Provide the (x, y) coordinate of the cell's center where the given text is located.  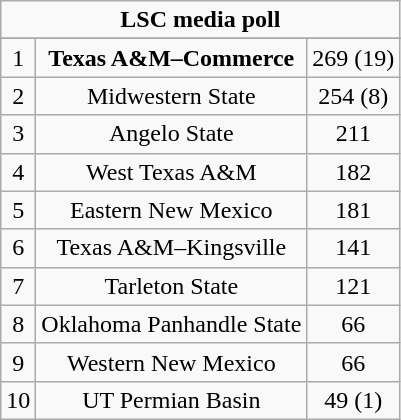
LSC media poll (200, 20)
Tarleton State (172, 286)
181 (354, 210)
West Texas A&M (172, 172)
6 (18, 248)
5 (18, 210)
254 (8) (354, 96)
Angelo State (172, 134)
269 (19) (354, 58)
Western New Mexico (172, 362)
10 (18, 400)
1 (18, 58)
4 (18, 172)
Texas A&M–Kingsville (172, 248)
8 (18, 324)
141 (354, 248)
7 (18, 286)
Oklahoma Panhandle State (172, 324)
211 (354, 134)
Texas A&M–Commerce (172, 58)
UT Permian Basin (172, 400)
Midwestern State (172, 96)
49 (1) (354, 400)
3 (18, 134)
9 (18, 362)
182 (354, 172)
2 (18, 96)
Eastern New Mexico (172, 210)
121 (354, 286)
